Pinpoint the cell where the given text exists, returning its (X, Y) midpoint coordinate. 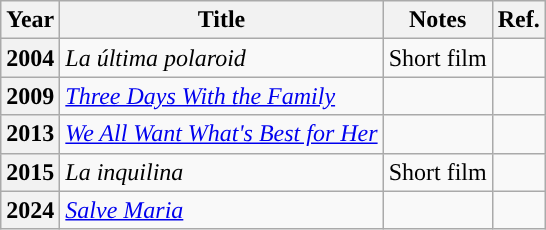
Notes (438, 20)
Title (222, 20)
2004 (30, 58)
Three Days With the Family (222, 96)
2009 (30, 96)
La última polaroid (222, 58)
We All Want What's Best for Her (222, 134)
2024 (30, 210)
2013 (30, 134)
Salve Maria (222, 210)
Year (30, 20)
2015 (30, 172)
Ref. (518, 20)
La inquilina (222, 172)
